Output the (x, y) coordinate of the center of the cell containing the given text.  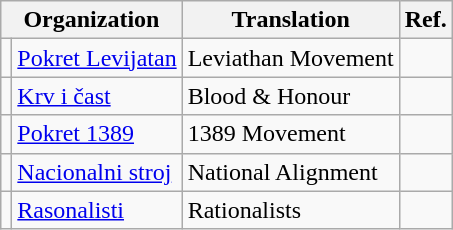
Pokret 1389 (97, 134)
Ref. (426, 20)
Pokret Levijatan (97, 58)
Rasonalisti (97, 210)
Organization (92, 20)
Translation (290, 20)
Blood & Honour (290, 96)
Krv i čast (97, 96)
Nacionalni stroj (97, 172)
Leviathan Movement (290, 58)
Rationalists (290, 210)
National Alignment (290, 172)
1389 Movement (290, 134)
